Locate the cell with the specified text and output its (x, y) center coordinate. 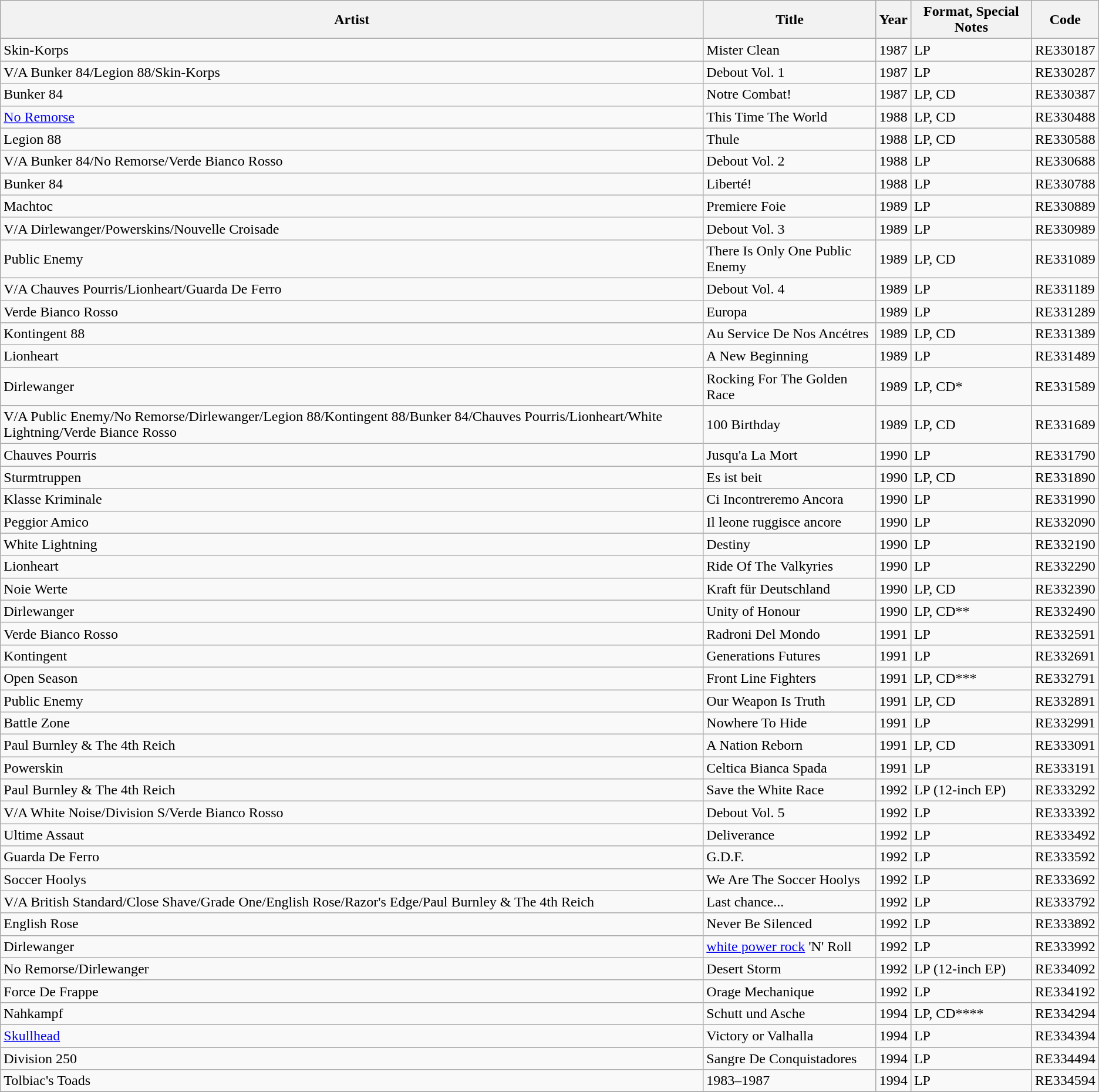
RE330187 (1065, 50)
RE333392 (1065, 813)
100 Birthday (790, 425)
RE334594 (1065, 1081)
Chauves Pourris (352, 455)
LP, CD**** (971, 1013)
Nahkampf (352, 1013)
RE334394 (1065, 1036)
Guarda De Ferro (352, 857)
LP, CD* (971, 386)
Jusqu'a La Mort (790, 455)
RE333492 (1065, 835)
RE331589 (1065, 386)
No Remorse (352, 117)
RE332190 (1065, 544)
RE331790 (1065, 455)
V/A Dirlewanger/Powerskins/Nouvelle Croisade (352, 228)
Tolbiac's Toads (352, 1081)
Celtica Bianca Spada (790, 768)
There Is Only One Public Enemy (790, 258)
RE334192 (1065, 991)
English Rose (352, 924)
Kontingent (352, 656)
Skullhead (352, 1036)
RE332591 (1065, 633)
Generations Futures (790, 656)
RE332791 (1065, 678)
V/A White Noise/Division S/Verde Bianco Rosso (352, 813)
Radroni Del Mondo (790, 633)
Rocking For The Golden Race (790, 386)
Liberté! (790, 184)
White Lightning (352, 544)
RE334494 (1065, 1059)
Last chance... (790, 902)
Never Be Silenced (790, 924)
Force De Frappe (352, 991)
Desert Storm (790, 969)
G.D.F. (790, 857)
RE333992 (1065, 946)
RE332891 (1065, 700)
V/A Bunker 84/No Remorse/Verde Bianco Rosso (352, 161)
RE330788 (1065, 184)
Victory or Valhalla (790, 1036)
V/A Bunker 84/Legion 88/Skin-Korps (352, 72)
RE334092 (1065, 969)
RE331389 (1065, 334)
Artist (352, 20)
Open Season (352, 678)
Noie Werte (352, 589)
Battle Zone (352, 723)
Front Line Fighters (790, 678)
RE333592 (1065, 857)
Destiny (790, 544)
RE331689 (1065, 425)
RE330588 (1065, 139)
Legion 88 (352, 139)
Sangre De Conquistadores (790, 1059)
RE331489 (1065, 356)
Klasse Kriminale (352, 500)
white power rock 'N' Roll (790, 946)
Sturmtruppen (352, 477)
RE332691 (1065, 656)
Debout Vol. 5 (790, 813)
RE333091 (1065, 746)
RE332090 (1065, 522)
Ci Incontreremo Ancora (790, 500)
Au Service De Nos Ancétres (790, 334)
RE332991 (1065, 723)
RE331189 (1065, 289)
LP, CD*** (971, 678)
A Nation Reborn (790, 746)
RE331089 (1065, 258)
V/A Chauves Pourris/Lionheart/Guarda De Ferro (352, 289)
Orage Mechanique (790, 991)
RE330287 (1065, 72)
Year (894, 20)
RE334294 (1065, 1013)
RE332490 (1065, 611)
Ride Of The Valkyries (790, 567)
Machtoc (352, 206)
Unity of Honour (790, 611)
RE333792 (1065, 902)
RE332390 (1065, 589)
RE330889 (1065, 206)
RE330387 (1065, 95)
We Are The Soccer Hoolys (790, 879)
Division 250 (352, 1059)
Nowhere To Hide (790, 723)
Title (790, 20)
Notre Combat! (790, 95)
Deliverance (790, 835)
V/A Public Enemy/No Remorse/Dirlewanger/Legion 88/Kontingent 88/Bunker 84/Chauves Pourris/Lionheart/White Lightning/Verde Biance Rosso (352, 425)
Debout Vol. 3 (790, 228)
RE330688 (1065, 161)
Kontingent 88 (352, 334)
RE331890 (1065, 477)
Premiere Foie (790, 206)
Schutt und Asche (790, 1013)
RE332290 (1065, 567)
This Time The World (790, 117)
Kraft für Deutschland (790, 589)
Europa (790, 312)
Debout Vol. 2 (790, 161)
RE331990 (1065, 500)
Ultime Assaut (352, 835)
Il leone ruggisce ancore (790, 522)
RE330488 (1065, 117)
RE330989 (1065, 228)
RE331289 (1065, 312)
Code (1065, 20)
LP, CD** (971, 611)
Soccer Hoolys (352, 879)
Format, Special Notes (971, 20)
Mister Clean (790, 50)
RE333692 (1065, 879)
Powerskin (352, 768)
No Remorse/Dirlewanger (352, 969)
RE333292 (1065, 790)
RE333892 (1065, 924)
Save the White Race (790, 790)
Peggior Amico (352, 522)
RE333191 (1065, 768)
Debout Vol. 4 (790, 289)
Debout Vol. 1 (790, 72)
A New Beginning (790, 356)
1983–1987 (790, 1081)
Skin-Korps (352, 50)
V/A British Standard/Close Shave/Grade One/English Rose/Razor's Edge/Paul Burnley & The 4th Reich (352, 902)
Es ist beit (790, 477)
Our Weapon Is Truth (790, 700)
Thule (790, 139)
